Output the (X, Y) coordinate of the center of the cell containing the given text.  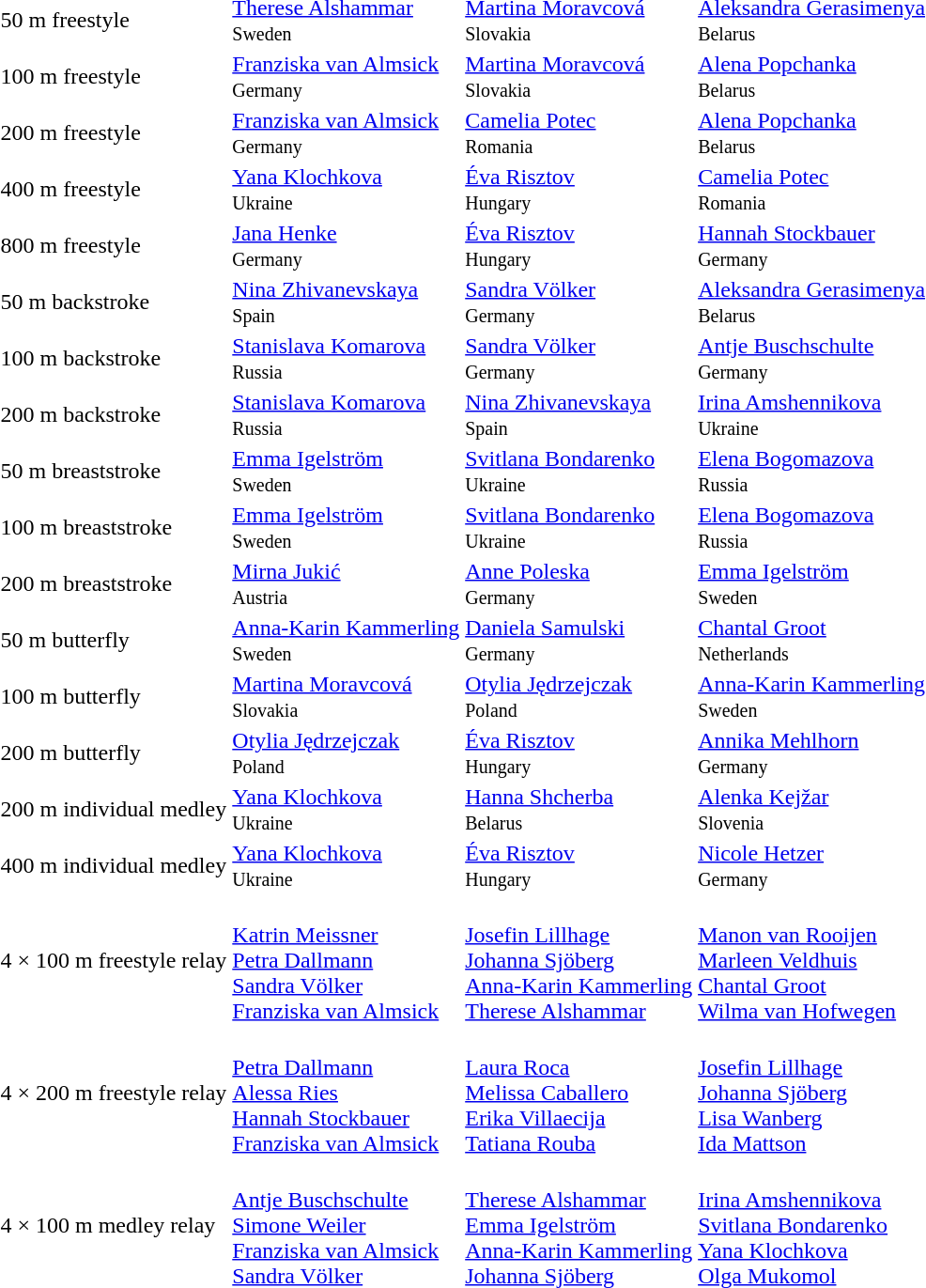
Katrin Meissner Petra Dallmann Sandra Völker Franziska van Almsick (346, 960)
Camelia PotecRomania (579, 133)
Jana HenkeGermany (346, 246)
Daniela SamulskiGermany (579, 641)
Petra Dallmann Alessa Ries Hannah Stockbauer Franziska van Almsick (346, 1093)
Laura Roca Melissa Caballero Erika Villaecija Tatiana Rouba (579, 1093)
Hanna ShcherbaBelarus (579, 810)
Mirna JukićAustria (346, 584)
Anne PoleskaGermany (579, 584)
Josefin Lillhage Johanna Sjöberg Anna-Karin Kammerling Therese Alshammar (579, 960)
Anna-Karin KammerlingSweden (346, 641)
